Scan for the cell matching the given text and deliver its [X, Y] coordinate at center. 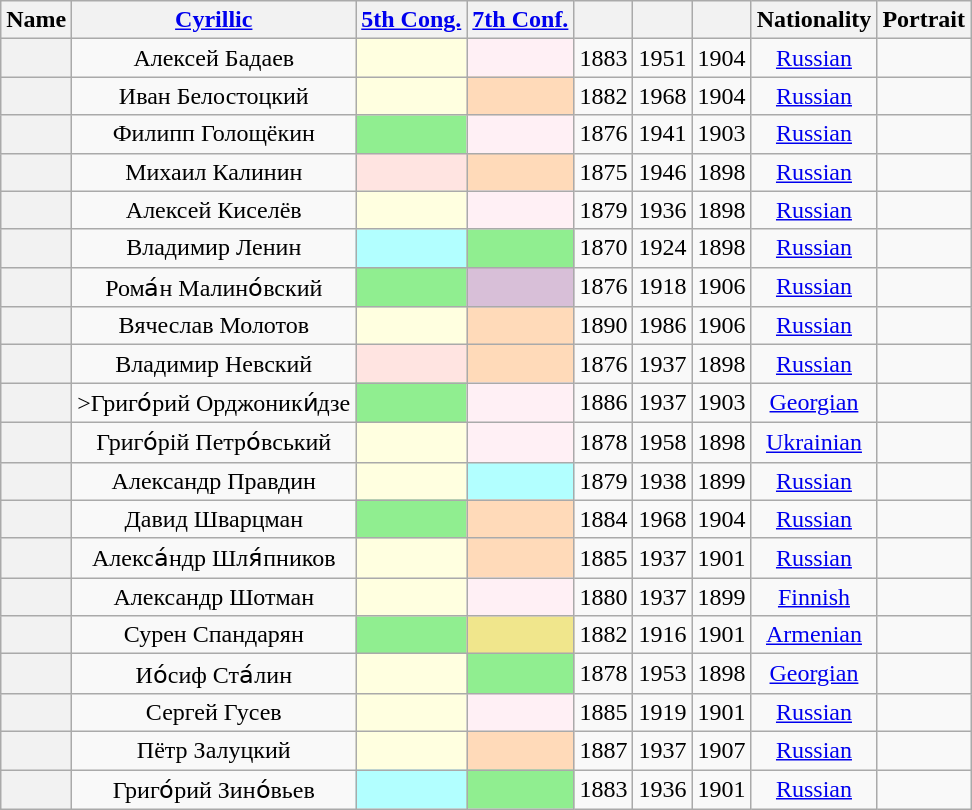
Cyrillic [214, 20]
Григо́рій Петро́вський [214, 442]
>Григо́рий Орджоники́дзе [214, 403]
1938 [662, 481]
Владимир Ленин [214, 248]
Иван Белостоцкий [214, 96]
1953 [662, 674]
Ио́сиф Ста́лин [214, 674]
Вячеслав Молотов [214, 326]
1916 [662, 635]
Сергей Гусев [214, 712]
Armenian [814, 635]
Portrait [924, 20]
Филипп Голощёкин [214, 134]
5th Cong. [412, 20]
Владимир Невский [214, 364]
1919 [662, 712]
1918 [662, 287]
Григо́рий Зино́вьев [214, 790]
1958 [662, 442]
1986 [662, 326]
Михаил Калинин [214, 172]
1886 [604, 403]
1924 [662, 248]
1951 [662, 58]
7th Conf. [520, 20]
Nationality [814, 20]
Пётр Залуцкий [214, 750]
Finnish [814, 597]
Алекса́ндр Шля́пников [214, 558]
Алексей Бадаев [214, 58]
1907 [722, 750]
1941 [662, 134]
Сурен Спандарян [214, 635]
Алексей Киселёв [214, 210]
1875 [604, 172]
1870 [604, 248]
Ukrainian [814, 442]
1946 [662, 172]
1884 [604, 519]
Александр Шотман [214, 597]
1887 [604, 750]
1880 [604, 597]
Давид Шварцман [214, 519]
Александр Правдин [214, 481]
Рома́н Малино́вский [214, 287]
Name [36, 20]
1890 [604, 326]
